From the cell containing the given text, extract its center point as (X, Y) coordinate. 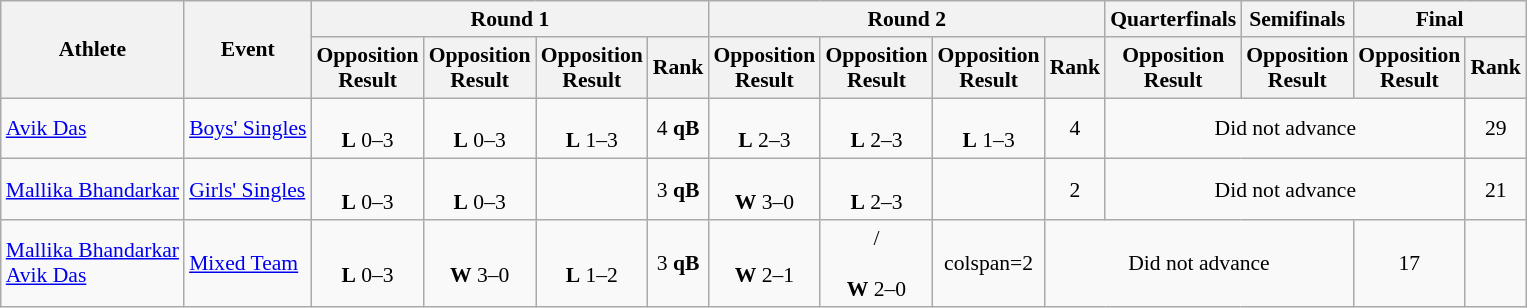
Mallika BhandarkarAvik Das (92, 264)
Round 2 (906, 19)
29 (1496, 128)
Avik Das (92, 128)
17 (1409, 264)
Athlete (92, 50)
Final (1440, 19)
Event (248, 50)
Boys' Singles (248, 128)
colspan=2 (989, 264)
21 (1496, 190)
Semifinals (1297, 19)
4 qB (678, 128)
Mixed Team (248, 264)
2 (1076, 190)
L 1–2 (592, 264)
Mallika Bhandarkar (92, 190)
/W 2–0 (876, 264)
Round 1 (510, 19)
Girls' Singles (248, 190)
4 (1076, 128)
Quarterfinals (1173, 19)
W 2–1 (764, 264)
